Locate the cell with the specified text and output its (X, Y) center coordinate. 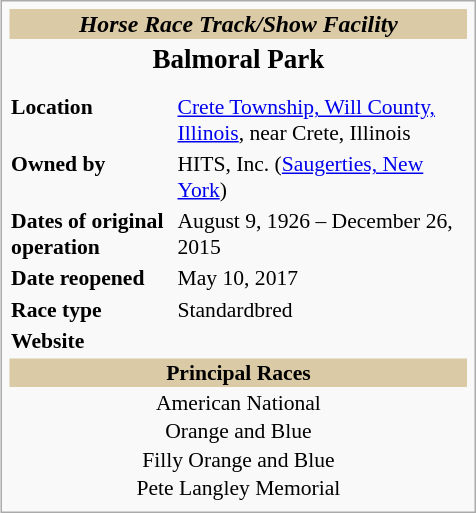
Dates of original operation (92, 235)
Date reopened (92, 279)
Balmoral Park (239, 59)
Location (92, 121)
Principal Races (239, 373)
May 10, 2017 (322, 279)
American National (239, 404)
Website (92, 342)
Pete Langley Memorial (239, 489)
Orange and Blue (239, 432)
Owned by (92, 178)
Standardbred (322, 310)
Horse Race Track/Show Facility (239, 24)
Race type (92, 310)
August 9, 1926 – December 26, 2015 (322, 235)
HITS, Inc. (Saugerties, New York) (322, 178)
Crete Township, Will County, Illinois, near Crete, Illinois (322, 121)
Filly Orange and Blue (239, 461)
